For the text-containing cell, return its midpoint in [x, y] coordinate format. 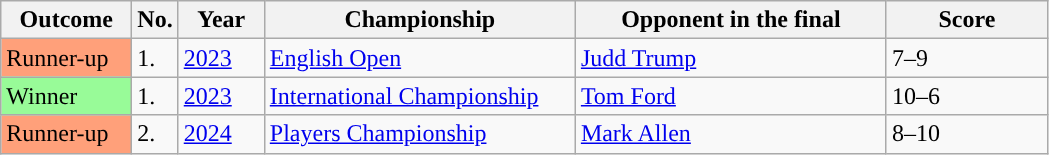
2024 [221, 134]
Winner [66, 96]
Score [966, 20]
Opponent in the final [730, 20]
Year [221, 20]
Mark Allen [730, 134]
No. [155, 20]
Tom Ford [730, 96]
7–9 [966, 58]
Championship [420, 20]
English Open [420, 58]
Judd Trump [730, 58]
2. [155, 134]
International Championship [420, 96]
Outcome [66, 20]
10–6 [966, 96]
8–10 [966, 134]
Players Championship [420, 134]
